Pinpoint the cell where the given text exists, returning its (X, Y) midpoint coordinate. 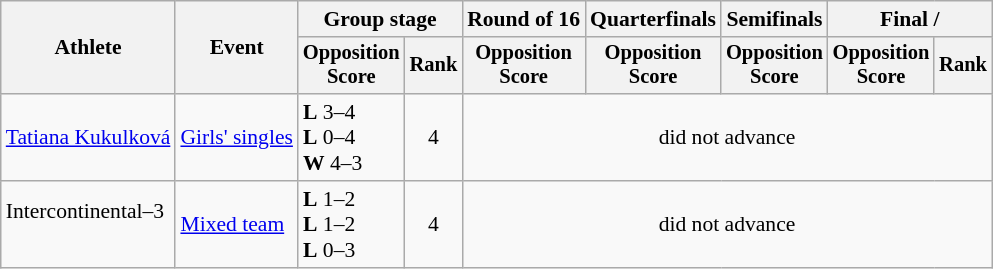
L 1–2 L 1–2 L 0–3 (352, 224)
Mixed team (236, 224)
Girls' singles (236, 138)
Tatiana Kukulková (88, 138)
Athlete (88, 48)
Group stage (380, 19)
Round of 16 (524, 19)
Event (236, 48)
L 3–4 L 0–4 W 4–3 (352, 138)
Semifinals (774, 19)
Final / (910, 19)
Intercontinental–3 (88, 224)
Quarterfinals (653, 19)
